For the text-containing cell, return its midpoint in (X, Y) coordinate format. 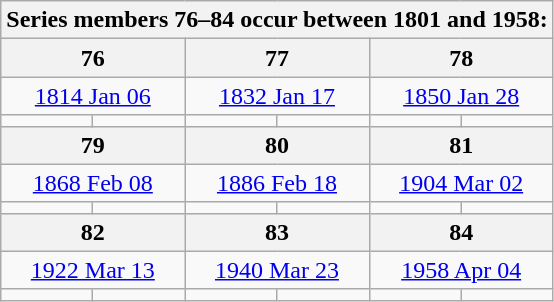
79 (93, 145)
1922 Mar 13 (93, 270)
1904 Mar 02 (461, 183)
1958 Apr 04 (461, 270)
1886 Feb 18 (277, 183)
76 (93, 58)
78 (461, 58)
1940 Mar 23 (277, 270)
77 (277, 58)
80 (277, 145)
1868 Feb 08 (93, 183)
1814 Jan 06 (93, 96)
82 (93, 232)
Series members 76–84 occur between 1801 and 1958: (278, 20)
1832 Jan 17 (277, 96)
84 (461, 232)
81 (461, 145)
1850 Jan 28 (461, 96)
83 (277, 232)
